Output the [X, Y] coordinate of the center of the cell containing the given text.  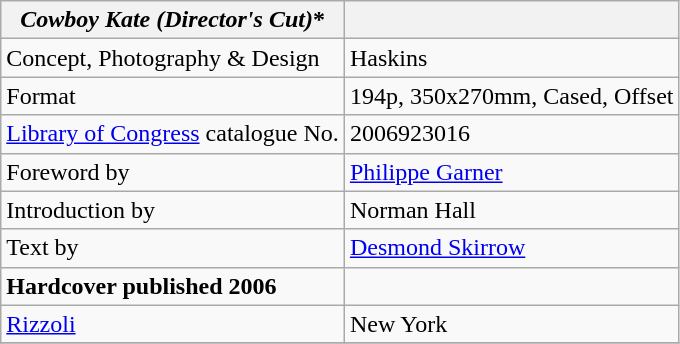
Rizzoli [173, 324]
Introduction by [173, 210]
Hardcover published 2006 [173, 286]
2006923016 [512, 134]
Library of Congress catalogue No. [173, 134]
Format [173, 96]
Cowboy Kate (Director's Cut)* [173, 20]
Philippe Garner [512, 172]
Foreword by [173, 172]
Text by [173, 248]
Haskins [512, 58]
Desmond Skirrow [512, 248]
Norman Hall [512, 210]
194p, 350x270mm, Cased, Offset [512, 96]
Concept, Photography & Design [173, 58]
New York [512, 324]
